Pinpoint the cell where the given text exists, returning its [x, y] midpoint coordinate. 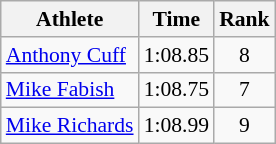
1:08.75 [176, 90]
Mike Fabish [70, 90]
7 [244, 90]
Athlete [70, 19]
1:08.85 [176, 55]
Rank [244, 19]
9 [244, 126]
Anthony Cuff [70, 55]
8 [244, 55]
1:08.99 [176, 126]
Time [176, 19]
Mike Richards [70, 126]
